Return [X, Y] of the center of cell containing provided text 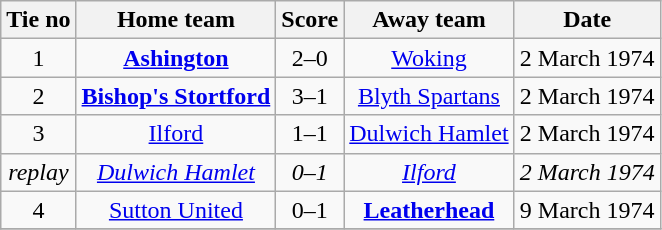
4 [38, 210]
3 [38, 134]
Woking [429, 58]
Bishop's Stortford [176, 96]
9 March 1974 [587, 210]
replay [38, 172]
Sutton United [176, 210]
Home team [176, 20]
Date [587, 20]
Ashington [176, 58]
1 [38, 58]
Away team [429, 20]
3–1 [310, 96]
2 [38, 96]
Score [310, 20]
2–0 [310, 58]
Blyth Spartans [429, 96]
1–1 [310, 134]
Leatherhead [429, 210]
Tie no [38, 20]
